Find where the given text appears and provide that cell's center as [X, Y] coordinate. 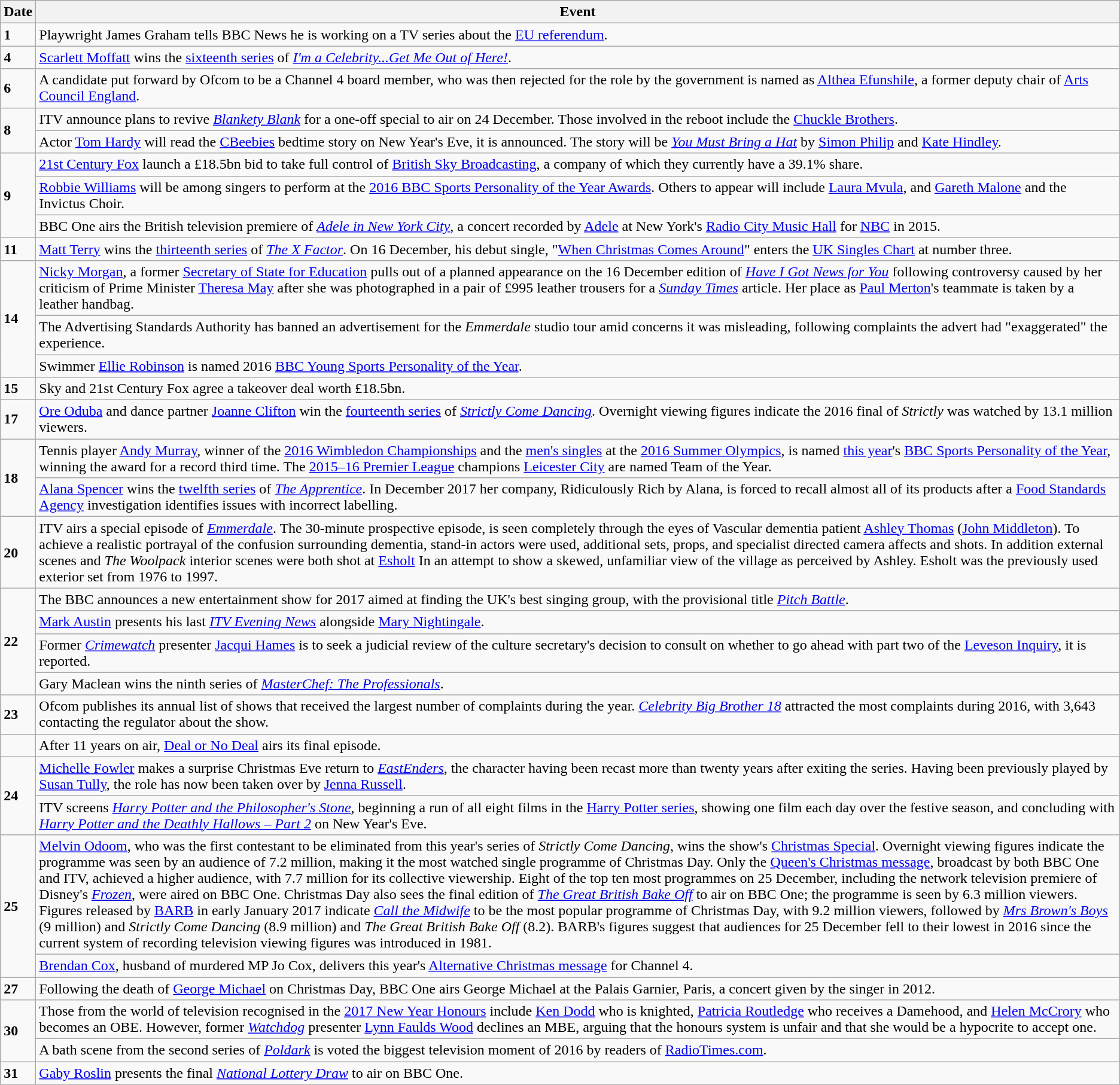
11 [18, 249]
Scarlett Moffatt wins the sixteenth series of I'm a Celebrity...Get Me Out of Here!. [578, 57]
22 [18, 641]
Gary Maclean wins the ninth series of MasterChef: The Professionals. [578, 684]
21st Century Fox launch a £18.5bn bid to take full control of British Sky Broadcasting, a company of which they currently have a 39.1% share. [578, 164]
20 [18, 553]
Playwright James Graham tells BBC News he is working on a TV series about the EU referendum. [578, 35]
Sky and 21st Century Fox agree a takeover deal worth £18.5bn. [578, 389]
The BBC announces a new entertainment show for 2017 aimed at finding the UK's best singing group, with the provisional title Pitch Battle. [578, 599]
1 [18, 35]
30 [18, 1031]
Gaby Roslin presents the final National Lottery Draw to air on BBC One. [578, 1073]
6 [18, 89]
Swimmer Ellie Robinson is named 2016 BBC Young Sports Personality of the Year. [578, 365]
17 [18, 420]
ITV announce plans to revive Blankety Blank for a one-off special to air on 24 December. Those involved in the reboot include the Chuckle Brothers. [578, 119]
9 [18, 195]
23 [18, 714]
Mark Austin presents his last ITV Evening News alongside Mary Nightingale. [578, 622]
31 [18, 1073]
27 [18, 989]
Date [18, 12]
A bath scene from the second series of Poldark is voted the biggest television moment of 2016 by readers of RadioTimes.com. [578, 1050]
8 [18, 130]
24 [18, 796]
4 [18, 57]
After 11 years on air, Deal or No Deal airs its final episode. [578, 745]
25 [18, 906]
18 [18, 478]
Event [578, 12]
14 [18, 318]
Brendan Cox, husband of murdered MP Jo Cox, delivers this year's Alternative Christmas message for Channel 4. [578, 965]
15 [18, 389]
